Return (X, Y) of the center of cell containing provided text 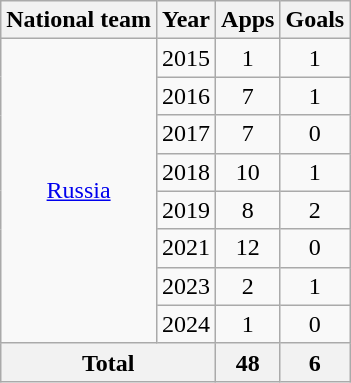
2017 (186, 134)
2024 (186, 324)
Goals (315, 20)
2019 (186, 210)
Year (186, 20)
2015 (186, 58)
2021 (186, 248)
2023 (186, 286)
National team (79, 20)
2016 (186, 96)
2018 (186, 172)
Total (108, 362)
48 (248, 362)
6 (315, 362)
12 (248, 248)
8 (248, 210)
10 (248, 172)
Apps (248, 20)
Russia (79, 191)
